Extract the (x, y) coordinate from the center of the cell holding the provided text.  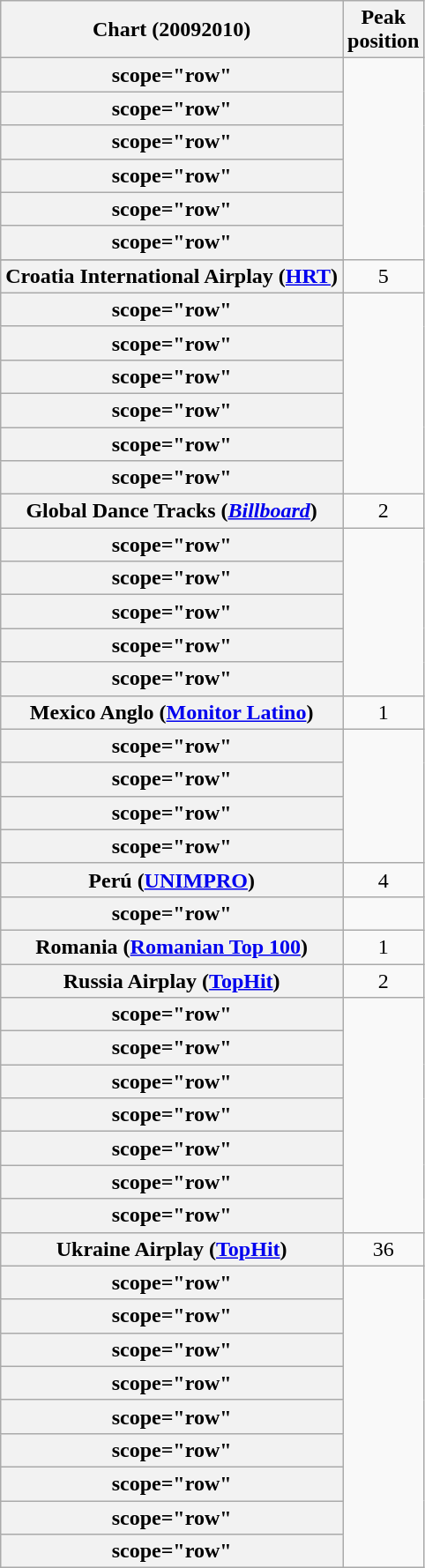
Peakposition (384, 30)
4 (384, 880)
36 (384, 1249)
Russia Airplay (TopHit) (172, 981)
Croatia International Airplay (HRT) (172, 276)
Mexico Anglo (Monitor Latino) (172, 712)
Perú (UNIMPRO) (172, 880)
Chart (20092010) (172, 30)
Ukraine Airplay (TopHit) (172, 1249)
Romania (Romanian Top 100) (172, 947)
Global Dance Tracks (Billboard) (172, 511)
5 (384, 276)
